Pinpoint the cell where the given text exists, returning its (x, y) midpoint coordinate. 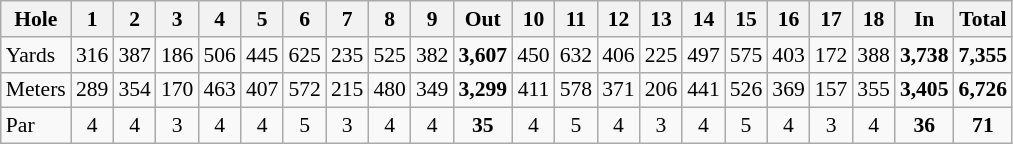
525 (390, 55)
16 (788, 19)
2 (134, 19)
441 (704, 90)
354 (134, 90)
403 (788, 55)
6,726 (984, 90)
369 (788, 90)
632 (576, 55)
Yards (36, 55)
3,405 (924, 90)
17 (832, 19)
371 (618, 90)
8 (390, 19)
625 (304, 55)
526 (746, 90)
In (924, 19)
186 (178, 55)
497 (704, 55)
480 (390, 90)
10 (534, 19)
289 (92, 90)
36 (924, 126)
382 (432, 55)
Out (482, 19)
71 (984, 126)
7,355 (984, 55)
172 (832, 55)
157 (832, 90)
575 (746, 55)
14 (704, 19)
206 (662, 90)
215 (348, 90)
9 (432, 19)
15 (746, 19)
235 (348, 55)
3,299 (482, 90)
411 (534, 90)
12 (618, 19)
445 (262, 55)
170 (178, 90)
450 (534, 55)
13 (662, 19)
Meters (36, 90)
406 (618, 55)
316 (92, 55)
3,738 (924, 55)
463 (220, 90)
578 (576, 90)
225 (662, 55)
18 (874, 19)
7 (348, 19)
Par (36, 126)
387 (134, 55)
11 (576, 19)
407 (262, 90)
Hole (36, 19)
35 (482, 126)
6 (304, 19)
572 (304, 90)
506 (220, 55)
355 (874, 90)
388 (874, 55)
Total (984, 19)
1 (92, 19)
3,607 (482, 55)
349 (432, 90)
